Extract the [x, y] coordinate from the center of the cell holding the provided text.  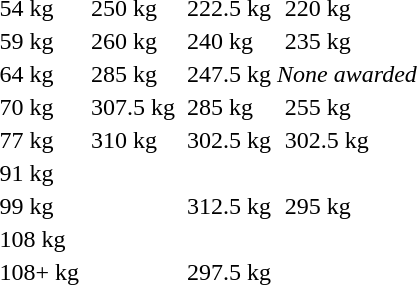
247.5 kg [230, 74]
310 kg [134, 140]
260 kg [134, 41]
302.5 kg [230, 140]
312.5 kg [230, 206]
307.5 kg [134, 107]
240 kg [230, 41]
